Identify which cell holds the provided text, then report its [X, Y] central coordinate. 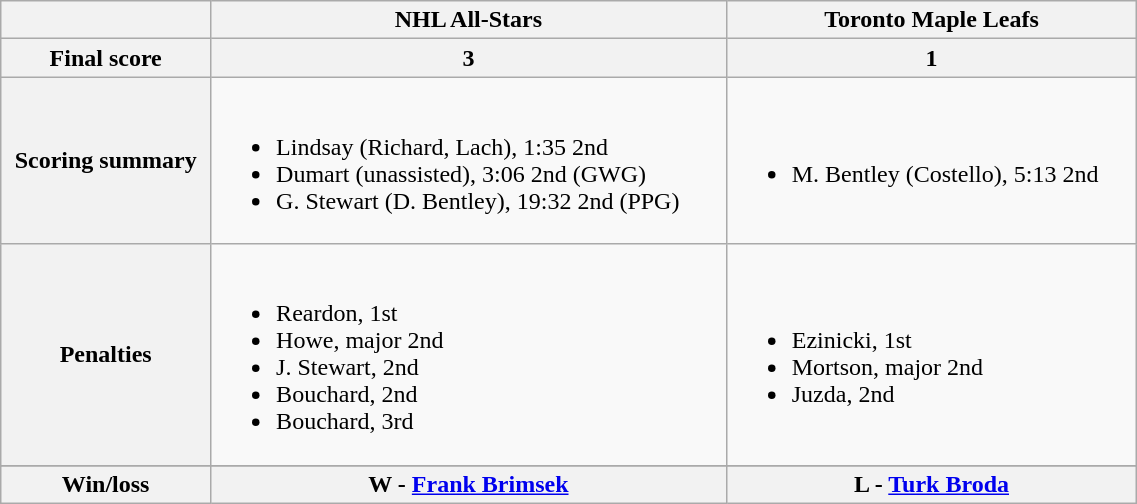
Toronto Maple Leafs [932, 20]
W - Frank Brimsek [469, 484]
Reardon, 1stHowe, major 2ndJ. Stewart, 2ndBouchard, 2ndBouchard, 3rd [469, 354]
Ezinicki, 1stMortson, major 2ndJuzda, 2nd [932, 354]
Final score [106, 58]
NHL All-Stars [469, 20]
Win/loss [106, 484]
3 [469, 58]
Scoring summary [106, 160]
L - Turk Broda [932, 484]
M. Bentley (Costello), 5:13 2nd [932, 160]
Lindsay (Richard, Lach), 1:35 2ndDumart (unassisted), 3:06 2nd (GWG)G. Stewart (D. Bentley), 19:32 2nd (PPG) [469, 160]
1 [932, 58]
Penalties [106, 354]
